From the cell containing the given text, extract its center point as [x, y] coordinate. 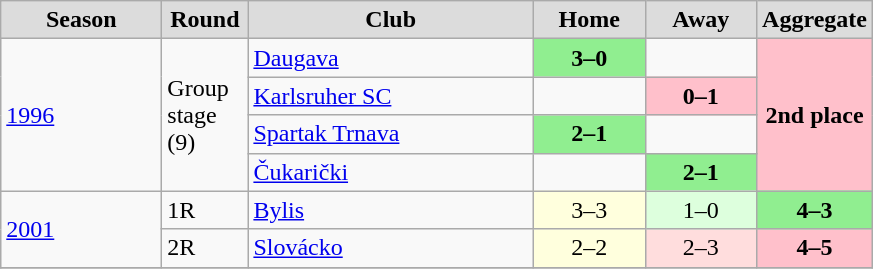
Daugava [391, 58]
Season [82, 20]
3–0 [589, 58]
Club [391, 20]
Round [205, 20]
Slovácko [391, 248]
Karlsruher SC [391, 96]
2nd place [815, 115]
2001 [82, 229]
1–0 [701, 210]
0–1 [701, 96]
1996 [82, 115]
Bylis [391, 210]
3–3 [589, 210]
4–3 [815, 210]
Aggregate [815, 20]
Spartak Trnava [391, 134]
Away [701, 20]
2–2 [589, 248]
Čukarički [391, 172]
Group stage (9) [205, 115]
1R [205, 210]
2R [205, 248]
Home [589, 20]
2–3 [701, 248]
4–5 [815, 248]
